For the text-containing cell, return its midpoint in [X, Y] coordinate format. 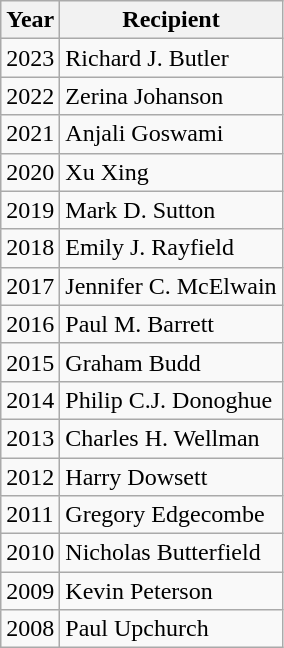
Emily J. Rayfield [171, 248]
Graham Budd [171, 362]
2015 [30, 362]
Recipient [171, 20]
Zerina Johanson [171, 96]
2014 [30, 400]
2013 [30, 438]
Jennifer C. McElwain [171, 286]
2018 [30, 248]
2019 [30, 210]
Anjali Goswami [171, 134]
Nicholas Butterfield [171, 553]
Paul Upchurch [171, 629]
2020 [30, 172]
Year [30, 20]
Gregory Edgecombe [171, 515]
2016 [30, 324]
2012 [30, 477]
Xu Xing [171, 172]
2009 [30, 591]
Charles H. Wellman [171, 438]
2010 [30, 553]
Paul M. Barrett [171, 324]
2008 [30, 629]
2017 [30, 286]
2011 [30, 515]
Kevin Peterson [171, 591]
Mark D. Sutton [171, 210]
2023 [30, 58]
Richard J. Butler [171, 58]
2021 [30, 134]
2022 [30, 96]
Philip C.J. Donoghue [171, 400]
Harry Dowsett [171, 477]
